From the cell containing the given text, extract its center point as (X, Y) coordinate. 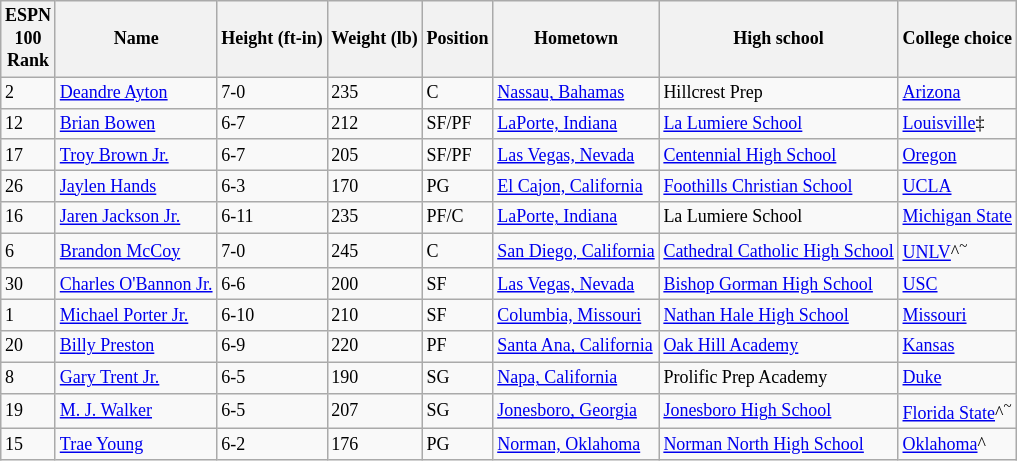
2 (28, 92)
Jonesboro, Georgia (576, 411)
UCLA (957, 186)
Jaylen Hands (136, 186)
176 (374, 444)
ESPN 100 Rank (28, 39)
6-2 (272, 444)
USC (957, 284)
210 (374, 316)
Michigan State (957, 218)
Napa, California (576, 378)
Nathan Hale High School (778, 316)
Gary Trent Jr. (136, 378)
UNLV^~ (957, 251)
PF (458, 346)
245 (374, 251)
Hometown (576, 39)
Oak Hill Academy (778, 346)
PF/C (458, 218)
170 (374, 186)
Florida State^~ (957, 411)
Height (ft-in) (272, 39)
Louisville‡ (957, 124)
Charles O'Bannon Jr. (136, 284)
Bishop Gorman High School (778, 284)
12 (28, 124)
190 (374, 378)
Norman North High School (778, 444)
Kansas (957, 346)
Columbia, Missouri (576, 316)
16 (28, 218)
6 (28, 251)
Santa Ana, California (576, 346)
30 (28, 284)
M. J. Walker (136, 411)
College choice (957, 39)
6-6 (272, 284)
Troy Brown Jr. (136, 154)
Name (136, 39)
8 (28, 378)
Duke (957, 378)
6-10 (272, 316)
Weight (lb) (374, 39)
Foothills Christian School (778, 186)
El Cajon, California (576, 186)
Brandon McCoy (136, 251)
26 (28, 186)
Jaren Jackson Jr. (136, 218)
Missouri (957, 316)
Prolific Prep Academy (778, 378)
Deandre Ayton (136, 92)
Billy Preston (136, 346)
Arizona (957, 92)
207 (374, 411)
6-3 (272, 186)
200 (374, 284)
Position (458, 39)
Cathedral Catholic High School (778, 251)
Nassau, Bahamas (576, 92)
Oklahoma^ (957, 444)
1 (28, 316)
Norman, Oklahoma (576, 444)
20 (28, 346)
Michael Porter Jr. (136, 316)
Brian Bowen (136, 124)
Trae Young (136, 444)
6-9 (272, 346)
205 (374, 154)
15 (28, 444)
High school (778, 39)
212 (374, 124)
San Diego, California (576, 251)
6-11 (272, 218)
220 (374, 346)
17 (28, 154)
Hillcrest Prep (778, 92)
Jonesboro High School (778, 411)
19 (28, 411)
Oregon (957, 154)
Centennial High School (778, 154)
